Locate the cell with the specified text and output its [X, Y] center coordinate. 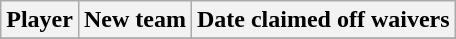
New team [134, 20]
Date claimed off waivers [323, 20]
Player [40, 20]
